For the text-containing cell, return its midpoint in (x, y) coordinate format. 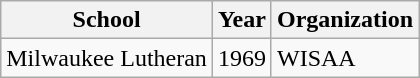
1969 (242, 58)
Milwaukee Lutheran (107, 58)
Organization (344, 20)
Year (242, 20)
School (107, 20)
WISAA (344, 58)
